Search for the cell housing the specified text and yield its (X, Y) center coordinate. 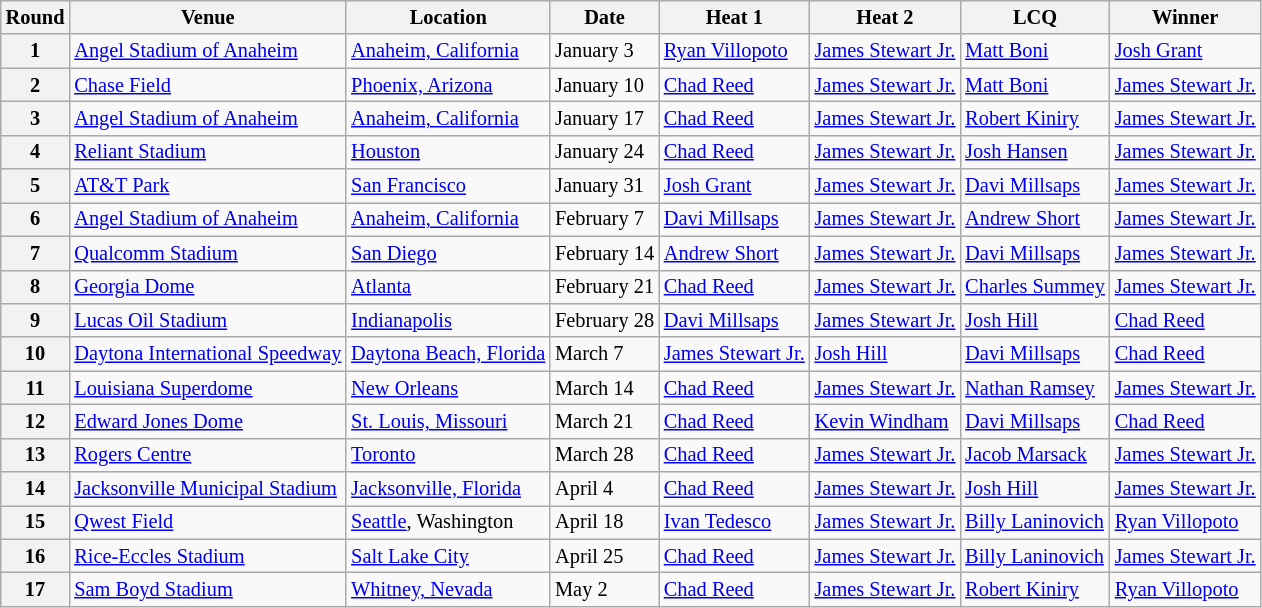
9 (36, 320)
Seattle, Washington (448, 522)
Venue (208, 17)
13 (36, 455)
Daytona Beach, Florida (448, 354)
February 14 (604, 253)
March 7 (604, 354)
3 (36, 118)
Edward Jones Dome (208, 421)
Lucas Oil Stadium (208, 320)
March 21 (604, 421)
San Diego (448, 253)
Jacob Marsack (1035, 455)
February 28 (604, 320)
Chase Field (208, 85)
Atlanta (448, 287)
Toronto (448, 455)
Daytona International Speedway (208, 354)
Louisiana Superdome (208, 388)
Reliant Stadium (208, 152)
Kevin Windham (886, 421)
14 (36, 489)
15 (36, 522)
Georgia Dome (208, 287)
April 4 (604, 489)
17 (36, 589)
6 (36, 219)
Houston (448, 152)
February 7 (604, 219)
5 (36, 186)
Rice-Eccles Stadium (208, 556)
April 18 (604, 522)
Rogers Centre (208, 455)
1 (36, 51)
7 (36, 253)
Heat 1 (734, 17)
AT&T Park (208, 186)
Indianapolis (448, 320)
January 24 (604, 152)
Josh Hansen (1035, 152)
Jacksonville Municipal Stadium (208, 489)
Phoenix, Arizona (448, 85)
New Orleans (448, 388)
Qwest Field (208, 522)
Date (604, 17)
February 21 (604, 287)
Charles Summey (1035, 287)
San Francisco (448, 186)
Jacksonville, Florida (448, 489)
Heat 2 (886, 17)
4 (36, 152)
16 (36, 556)
Winner (1186, 17)
11 (36, 388)
March 14 (604, 388)
LCQ (1035, 17)
January 3 (604, 51)
Round (36, 17)
Location (448, 17)
Nathan Ramsey (1035, 388)
April 25 (604, 556)
St. Louis, Missouri (448, 421)
Salt Lake City (448, 556)
Whitney, Nevada (448, 589)
8 (36, 287)
Ivan Tedesco (734, 522)
2 (36, 85)
January 17 (604, 118)
March 28 (604, 455)
January 31 (604, 186)
10 (36, 354)
Sam Boyd Stadium (208, 589)
Qualcomm Stadium (208, 253)
January 10 (604, 85)
12 (36, 421)
May 2 (604, 589)
